Pinpoint the cell where the given text exists, returning its (X, Y) midpoint coordinate. 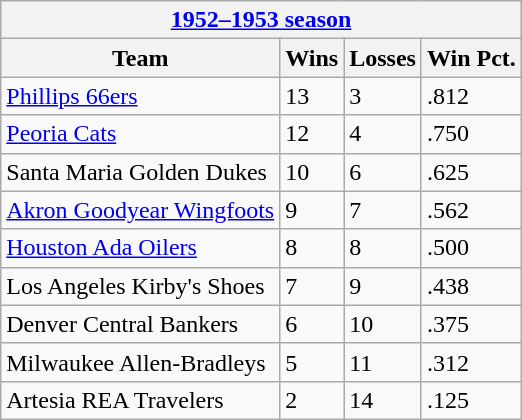
Denver Central Bankers (140, 324)
.750 (471, 134)
14 (383, 400)
.500 (471, 248)
2 (312, 400)
Houston Ada Oilers (140, 248)
.125 (471, 400)
Wins (312, 58)
.562 (471, 210)
1952–1953 season (262, 20)
Win Pct. (471, 58)
Team (140, 58)
12 (312, 134)
11 (383, 362)
Artesia REA Travelers (140, 400)
Phillips 66ers (140, 96)
Los Angeles Kirby's Shoes (140, 286)
4 (383, 134)
Santa Maria Golden Dukes (140, 172)
.625 (471, 172)
.375 (471, 324)
Peoria Cats (140, 134)
.438 (471, 286)
5 (312, 362)
3 (383, 96)
13 (312, 96)
.312 (471, 362)
Losses (383, 58)
Milwaukee Allen-Bradleys (140, 362)
.812 (471, 96)
Akron Goodyear Wingfoots (140, 210)
